Determine the (X, Y) coordinate at the center of the cell enclosing the given text.  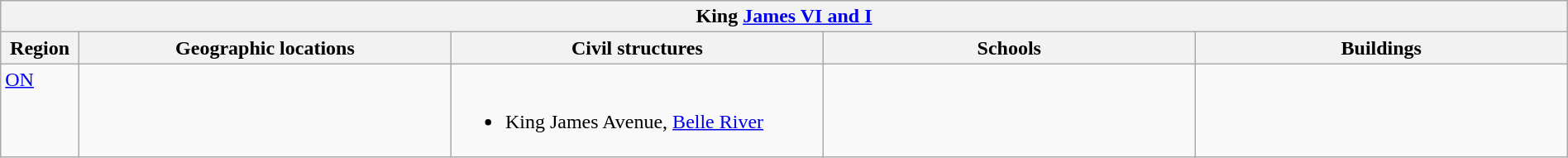
Buildings (1381, 48)
Civil structures (637, 48)
King James VI and I (784, 17)
King James Avenue, Belle River (637, 111)
Region (40, 48)
Schools (1009, 48)
ON (40, 111)
Geographic locations (265, 48)
